For the text-containing cell, return its midpoint in [X, Y] coordinate format. 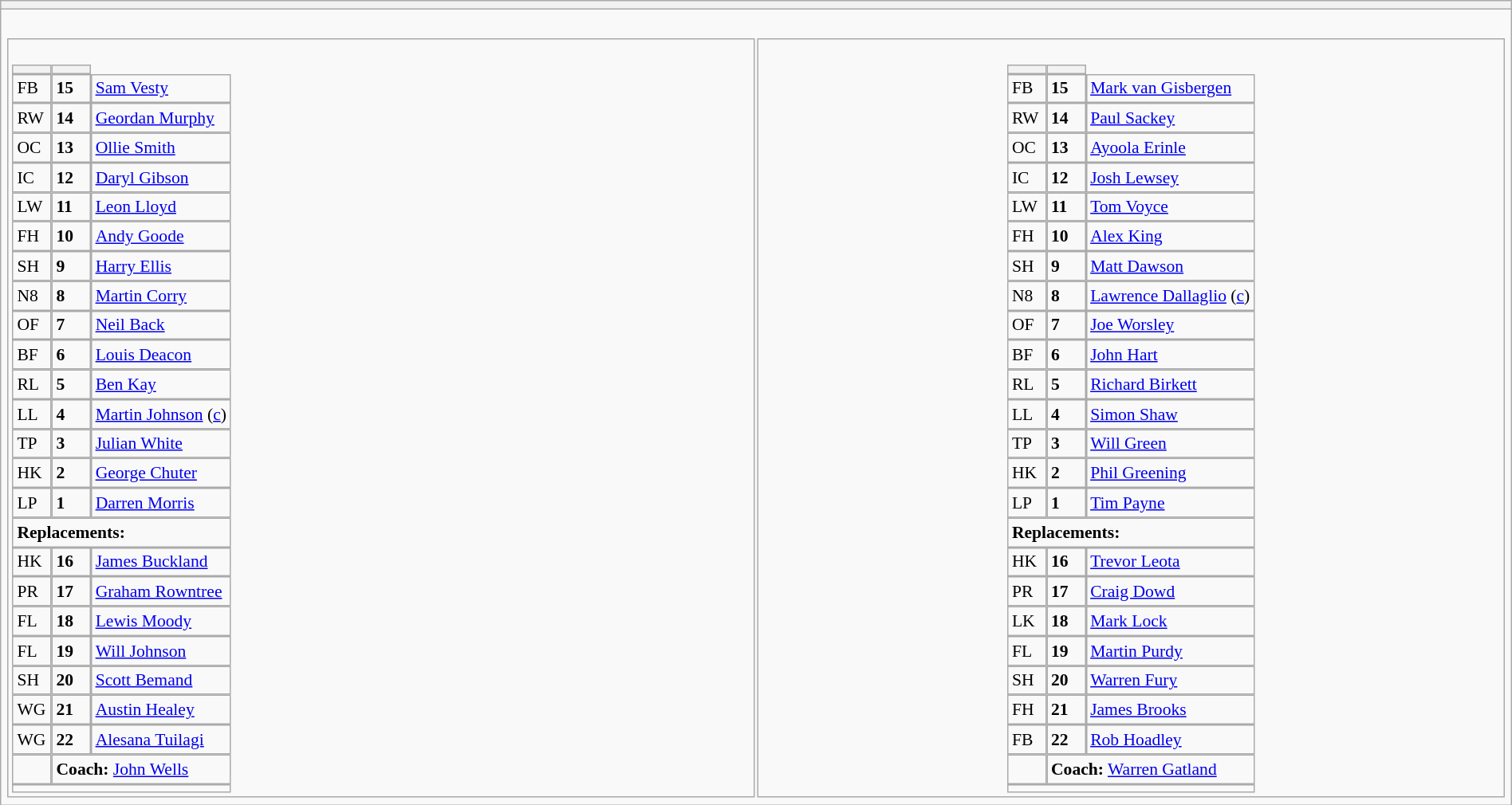
Julian White [161, 443]
Richard Birkett [1170, 384]
Simon Shaw [1170, 414]
Leon Lloyd [161, 207]
Mark van Gisbergen [1170, 88]
Phil Greening [1170, 473]
Coach: John Wells [142, 768]
Mark Lock [1170, 620]
LK [1027, 620]
Graham Rowntree [161, 591]
John Hart [1170, 354]
Josh Lewsey [1170, 177]
Will Johnson [161, 650]
Warren Fury [1170, 681]
Martin Johnson (c) [161, 414]
Martin Purdy [1170, 650]
Louis Deacon [161, 354]
Coach: Warren Gatland [1150, 768]
Martin Corry [161, 295]
Andy Goode [161, 236]
James Buckland [161, 561]
Lawrence Dallaglio (c) [1170, 295]
James Brooks [1170, 709]
Matt Dawson [1170, 266]
Ayoola Erinle [1170, 147]
Tom Voyce [1170, 207]
Will Green [1170, 443]
Geordan Murphy [161, 118]
Lewis Moody [161, 620]
Ollie Smith [161, 147]
George Chuter [161, 473]
Austin Healey [161, 709]
Joe Worsley [1170, 325]
Alex King [1170, 236]
Sam Vesty [161, 88]
Tim Payne [1170, 502]
Rob Hoadley [1170, 740]
Craig Dowd [1170, 591]
Scott Bemand [161, 681]
Daryl Gibson [161, 177]
Darren Morris [161, 502]
Trevor Leota [1170, 561]
Paul Sackey [1170, 118]
Neil Back [161, 325]
Ben Kay [161, 384]
Alesana Tuilagi [161, 740]
Harry Ellis [161, 266]
